Extract the [x, y] coordinate from the center of the cell holding the provided text.  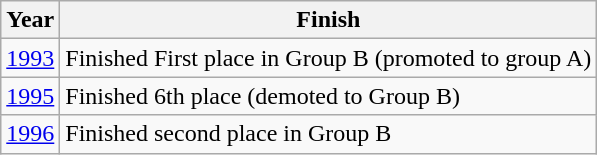
Finished First place in Group B (promoted to group A) [328, 58]
1996 [30, 134]
Year [30, 20]
Finished second place in Group B [328, 134]
1995 [30, 96]
Finished 6th place (demoted to Group B) [328, 96]
Finish [328, 20]
1993 [30, 58]
